Return (x, y) of the center of cell containing provided text 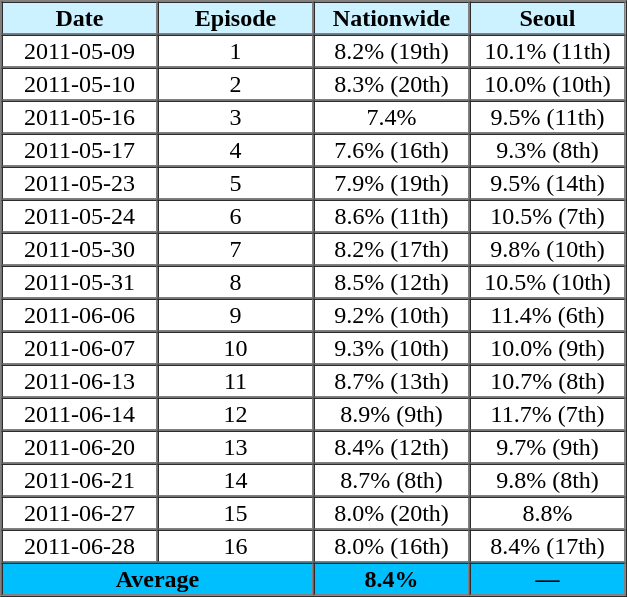
10.7% (8th) (548, 380)
14 (236, 480)
Episode (236, 18)
9.7% (9th) (548, 446)
10.5% (7th) (548, 216)
9.2% (10th) (392, 314)
2011-05-17 (80, 150)
2011-06-07 (80, 348)
7.9% (19th) (392, 182)
9 (236, 314)
2011-06-06 (80, 314)
2011-06-21 (80, 480)
4 (236, 150)
11.7% (7th) (548, 414)
9.3% (10th) (392, 348)
10.5% (10th) (548, 282)
Date (80, 18)
2 (236, 84)
2011-05-31 (80, 282)
7.4% (392, 116)
3 (236, 116)
11 (236, 380)
8.4% (17th) (548, 546)
8.7% (13th) (392, 380)
9.5% (14th) (548, 182)
9.8% (8th) (548, 480)
— (548, 578)
8.7% (8th) (392, 480)
2011-06-14 (80, 414)
9.5% (11th) (548, 116)
8.8% (548, 512)
8.2% (19th) (392, 50)
2011-06-20 (80, 446)
8 (236, 282)
8.6% (11th) (392, 216)
2011-05-23 (80, 182)
8.0% (16th) (392, 546)
8.5% (12th) (392, 282)
2011-05-10 (80, 84)
8.0% (20th) (392, 512)
8.3% (20th) (392, 84)
2011-05-30 (80, 248)
Average (158, 578)
2011-05-09 (80, 50)
12 (236, 414)
11.4% (6th) (548, 314)
13 (236, 446)
5 (236, 182)
6 (236, 216)
10.0% (10th) (548, 84)
8.4% (392, 578)
15 (236, 512)
8.4% (12th) (392, 446)
Nationwide (392, 18)
2011-05-24 (80, 216)
7 (236, 248)
2011-06-27 (80, 512)
8.9% (9th) (392, 414)
10.0% (9th) (548, 348)
16 (236, 546)
2011-06-13 (80, 380)
Seoul (548, 18)
10.1% (11th) (548, 50)
1 (236, 50)
7.6% (16th) (392, 150)
8.2% (17th) (392, 248)
9.3% (8th) (548, 150)
2011-05-16 (80, 116)
9.8% (10th) (548, 248)
10 (236, 348)
2011-06-28 (80, 546)
